Search for the cell housing the specified text and yield its [X, Y] center coordinate. 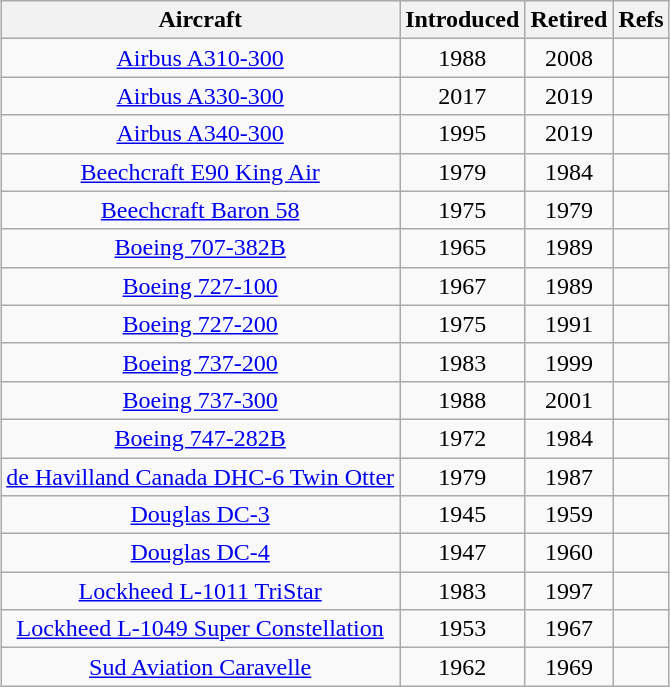
1972 [462, 438]
Retired [569, 20]
1965 [462, 248]
Boeing 737-300 [200, 400]
Airbus A310-300 [200, 58]
Sud Aviation Caravelle [200, 667]
2001 [569, 400]
1959 [569, 515]
Beechcraft E90 King Air [200, 172]
1962 [462, 667]
Lockheed L-1049 Super Constellation [200, 629]
Refs [641, 20]
1960 [569, 553]
Beechcraft Baron 58 [200, 210]
1997 [569, 591]
Boeing 707-382B [200, 248]
Douglas DC-4 [200, 553]
1999 [569, 362]
Introduced [462, 20]
1947 [462, 553]
1991 [569, 324]
1987 [569, 477]
de Havilland Canada DHC-6 Twin Otter [200, 477]
Boeing 747-282B [200, 438]
2008 [569, 58]
Airbus A330-300 [200, 96]
1995 [462, 134]
Boeing 727-200 [200, 324]
1945 [462, 515]
1969 [569, 667]
Boeing 727-100 [200, 286]
Aircraft [200, 20]
2017 [462, 96]
Douglas DC-3 [200, 515]
Airbus A340-300 [200, 134]
Boeing 737-200 [200, 362]
Lockheed L-1011 TriStar [200, 591]
1953 [462, 629]
